Return [x, y] of the center of cell containing provided text 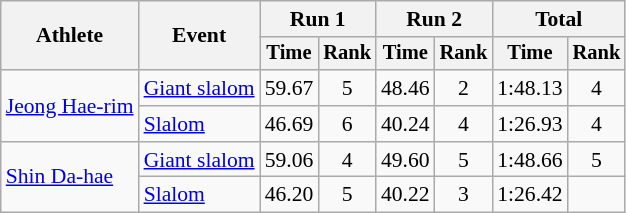
40.22 [406, 195]
59.67 [290, 88]
46.69 [290, 124]
40.24 [406, 124]
6 [347, 124]
Athlete [70, 36]
1:26.42 [530, 195]
2 [464, 88]
3 [464, 195]
46.20 [290, 195]
59.06 [290, 160]
Run 2 [434, 19]
49.60 [406, 160]
Event [200, 36]
1:26.93 [530, 124]
1:48.66 [530, 160]
1:48.13 [530, 88]
Shin Da-hae [70, 178]
Jeong Hae-rim [70, 106]
Total [558, 19]
48.46 [406, 88]
Run 1 [318, 19]
